Pinpoint the cell where the given text exists, returning its [X, Y] midpoint coordinate. 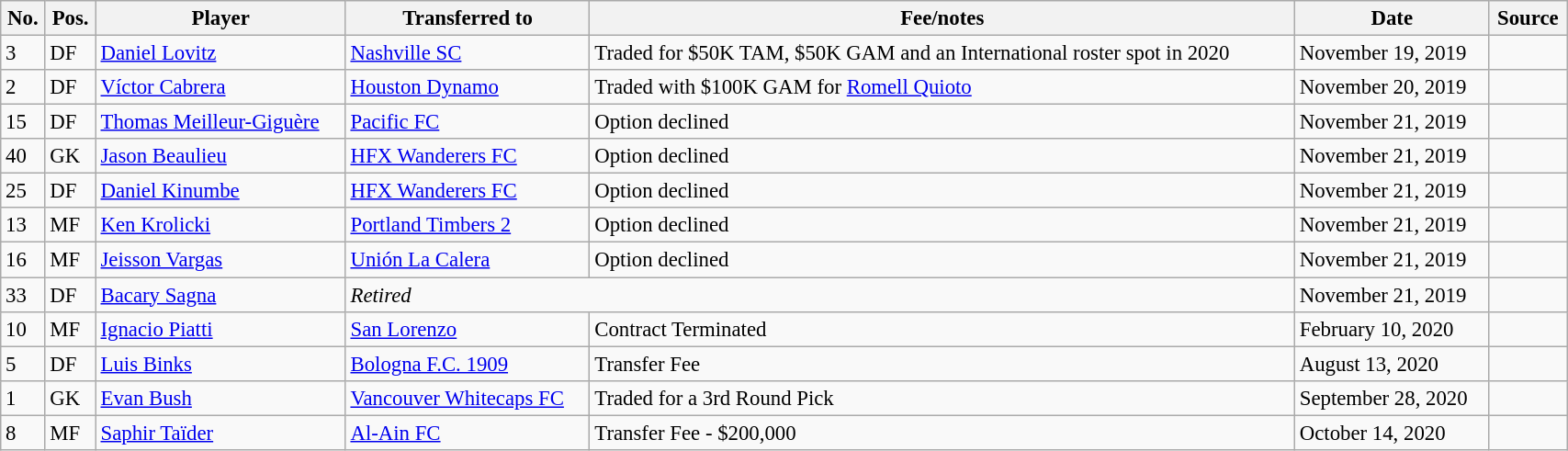
November 19, 2019 [1392, 53]
Bacary Sagna [220, 295]
1 [23, 398]
November 20, 2019 [1392, 87]
August 13, 2020 [1392, 364]
16 [23, 260]
Traded for a 3rd Round Pick [942, 398]
10 [23, 329]
Pos. [70, 18]
Transfer Fee [942, 364]
Evan Bush [220, 398]
February 10, 2020 [1392, 329]
25 [23, 191]
Source [1529, 18]
33 [23, 295]
Retired [819, 295]
Unión La Calera [468, 260]
Al-Ain FC [468, 433]
13 [23, 225]
September 28, 2020 [1392, 398]
October 14, 2020 [1392, 433]
5 [23, 364]
2 [23, 87]
Transfer Fee - $200,000 [942, 433]
Traded with $100K GAM for Romell Quioto [942, 87]
Daniel Kinumbe [220, 191]
Ken Krolicki [220, 225]
Houston Dynamo [468, 87]
Transferred to [468, 18]
Portland Timbers 2 [468, 225]
Daniel Lovitz [220, 53]
No. [23, 18]
Nashville SC [468, 53]
Pacific FC [468, 122]
Vancouver Whitecaps FC [468, 398]
Ignacio Piatti [220, 329]
3 [23, 53]
Saphir Taïder [220, 433]
Luis Binks [220, 364]
Thomas Meilleur-Giguère [220, 122]
Víctor Cabrera [220, 87]
Traded for $50K TAM, $50K GAM and an International roster spot in 2020 [942, 53]
Jeisson Vargas [220, 260]
San Lorenzo [468, 329]
Date [1392, 18]
Fee/notes [942, 18]
Jason Beaulieu [220, 156]
15 [23, 122]
Bologna F.C. 1909 [468, 364]
8 [23, 433]
40 [23, 156]
Player [220, 18]
Contract Terminated [942, 329]
